Output the [X, Y] coordinate of the center of the cell containing the given text.  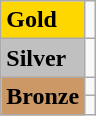
Silver [43, 58]
Gold [43, 20]
Bronze [43, 96]
